Identify which cell holds the provided text, then report its [x, y] central coordinate. 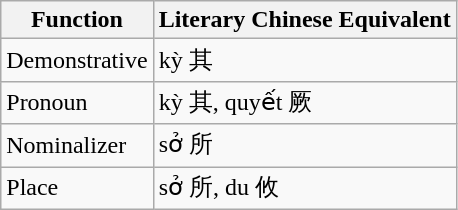
Demonstrative [77, 60]
Literary Chinese Equivalent [304, 20]
Function [77, 20]
Place [77, 188]
Pronoun [77, 102]
sở 所 [304, 146]
Nominalizer [77, 146]
kỳ 其 [304, 60]
kỳ 其, quyết 厥 [304, 102]
sở 所, du 攸 [304, 188]
